Determine the [x, y] coordinate at the center of the cell enclosing the given text.  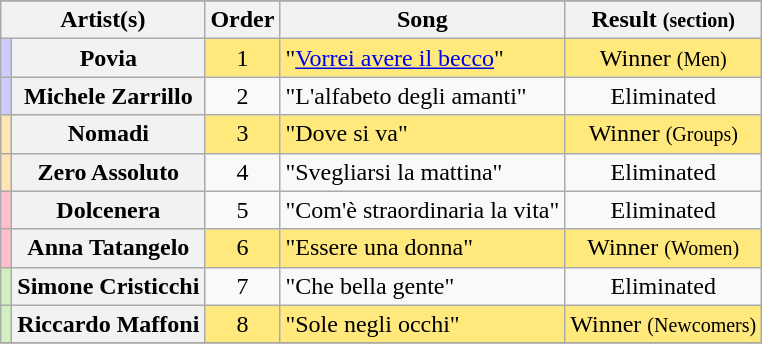
Result (section) [664, 20]
7 [242, 286]
Riccardo Maffoni [108, 324]
Dolcenera [108, 210]
8 [242, 324]
5 [242, 210]
"Sole negli occhi" [422, 324]
Nomadi [108, 134]
"Dove si va" [422, 134]
"Che bella gente" [422, 286]
Winner (Men) [664, 58]
1 [242, 58]
Zero Assoluto [108, 172]
4 [242, 172]
Artist(s) [103, 20]
Winner (Newcomers) [664, 324]
Order [242, 20]
"Svegliarsi la mattina" [422, 172]
Simone Cristicchi [108, 286]
Michele Zarrillo [108, 96]
Winner (Groups) [664, 134]
"Vorrei avere il becco" [422, 58]
Povia [108, 58]
2 [242, 96]
"Com'è straordinaria la vita" [422, 210]
Song [422, 20]
3 [242, 134]
Winner (Women) [664, 248]
Anna Tatangelo [108, 248]
"Essere una donna" [422, 248]
"L'alfabeto degli amanti" [422, 96]
6 [242, 248]
